Identify which cell holds the provided text, then report its (X, Y) central coordinate. 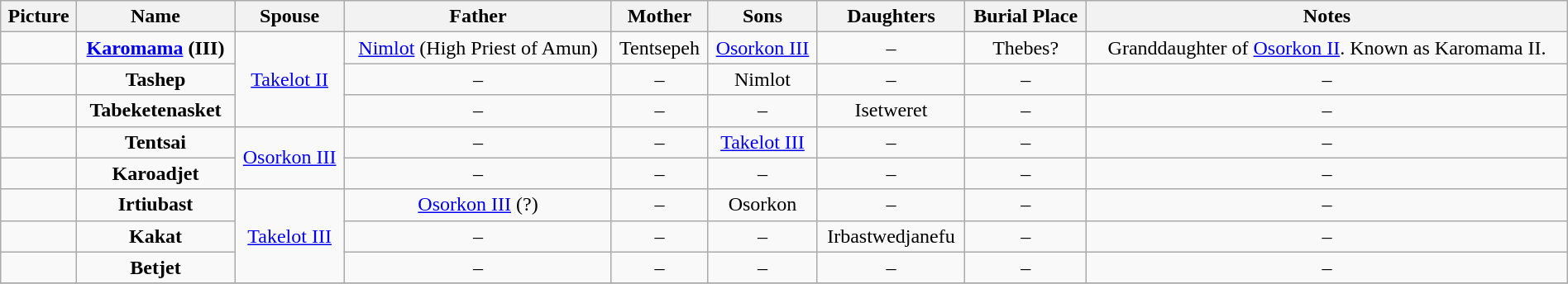
Osorkon III (?) (478, 205)
Tentsepeh (659, 48)
Sons (762, 17)
Tabeketenasket (155, 111)
Picture (39, 17)
Irtiubast (155, 205)
Isetweret (891, 111)
Nimlot (High Priest of Amun) (478, 48)
Father (478, 17)
Kakat (155, 236)
Spouse (289, 17)
Nimlot (762, 79)
Name (155, 17)
Thebes? (1025, 48)
Takelot II (289, 79)
Irbastwedjanefu (891, 236)
Karoadjet (155, 173)
Osorkon (762, 205)
Notes (1327, 17)
Burial Place (1025, 17)
Granddaughter of Osorkon II. Known as Karomama II. (1327, 48)
Mother (659, 17)
Tashep (155, 79)
Betjet (155, 267)
Tentsai (155, 142)
Karomama (III) (155, 48)
Daughters (891, 17)
